Output the (x, y) coordinate of the center of the cell containing the given text.  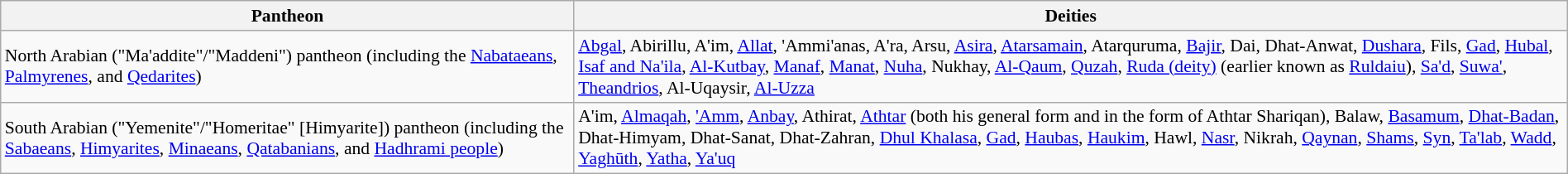
Deities (1070, 16)
Pantheon (288, 16)
North Arabian ("Ma'addite"/"Maddeni") pantheon (including the Nabataeans, Palmyrenes, and Qedarites) (288, 66)
South Arabian ("Yemenite"/"Homeritae" [Himyarite]) pantheon (including the Sabaeans, Himyarites, Minaeans, Qatabanians, and Hadhrami people) (288, 138)
